Extract the (x, y) coordinate from the center of the cell holding the provided text.  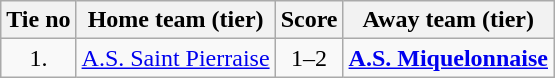
A.S. Miquelonnaise (448, 58)
Away team (tier) (448, 20)
1–2 (309, 58)
Home team (tier) (176, 20)
A.S. Saint Pierraise (176, 58)
1. (38, 58)
Tie no (38, 20)
Score (309, 20)
